Search for the cell housing the specified text and yield its (x, y) center coordinate. 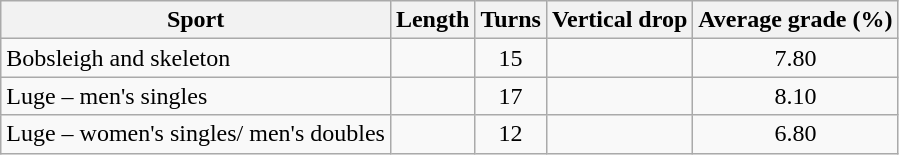
12 (511, 134)
Sport (196, 20)
Turns (511, 20)
Luge – women's singles/ men's doubles (196, 134)
6.80 (796, 134)
17 (511, 96)
Vertical drop (619, 20)
Average grade (%) (796, 20)
7.80 (796, 58)
8.10 (796, 96)
Luge – men's singles (196, 96)
Bobsleigh and skeleton (196, 58)
15 (511, 58)
Length (432, 20)
